Extract the [x, y] coordinate from the center of the cell holding the provided text.  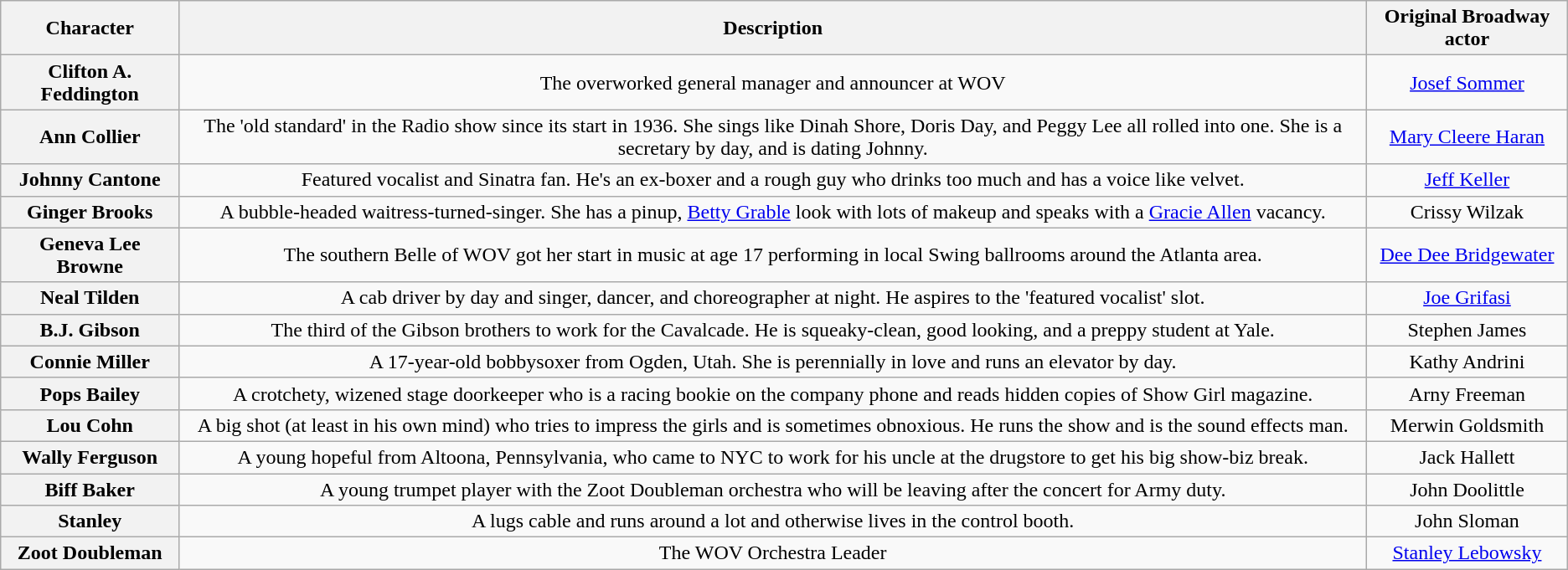
Geneva Lee Browne [90, 254]
Josef Sommer [1467, 82]
Arny Freeman [1467, 393]
Wally Ferguson [90, 457]
John Doolittle [1467, 490]
Ginger Brooks [90, 212]
Description [773, 28]
Neal Tilden [90, 298]
Johnny Cantone [90, 180]
Stanley Lebowsky [1467, 553]
Stanley [90, 521]
A 17-year-old bobbysoxer from Ogden, Utah. She is perennially in love and runs an elevator by day. [773, 362]
Joe Grifasi [1467, 298]
The third of the Gibson brothers to work for the Cavalcade. He is squeaky-clean, good looking, and a preppy student at Yale. [773, 330]
Featured vocalist and Sinatra fan. He's an ex-boxer and a rough guy who drinks too much and has a voice like velvet. [773, 180]
Merwin Goldsmith [1467, 425]
The WOV Orchestra Leader [773, 553]
Dee Dee Bridgewater [1467, 254]
The southern Belle of WOV got her start in music at age 17 performing in local Swing ballrooms around the Atlanta area. [773, 254]
A young trumpet player with the Zoot Doubleman orchestra who will be leaving after the concert for Army duty. [773, 490]
Kathy Andrini [1467, 362]
Original Broadway actor [1467, 28]
Stephen James [1467, 330]
Jack Hallett [1467, 457]
A lugs cable and runs around a lot and otherwise lives in the control booth. [773, 521]
Lou Cohn [90, 425]
A big shot (at least in his own mind) who tries to impress the girls and is sometimes obnoxious. He runs the show and is the sound effects man. [773, 425]
A bubble-headed waitress-turned-singer. She has a pinup, Betty Grable look with lots of makeup and speaks with a Gracie Allen vacancy. [773, 212]
A young hopeful from Altoona, Pennsylvania, who came to NYC to work for his uncle at the drugstore to get his big show-biz break. [773, 457]
The overworked general manager and announcer at WOV [773, 82]
B.J. Gibson [90, 330]
Pops Bailey [90, 393]
John Sloman [1467, 521]
Zoot Doubleman [90, 553]
Mary Cleere Haran [1467, 137]
Biff Baker [90, 490]
Crissy Wilzak [1467, 212]
Clifton A. Feddington [90, 82]
A cab driver by day and singer, dancer, and choreographer at night. He aspires to the 'featured vocalist' slot. [773, 298]
Jeff Keller [1467, 180]
Ann Collier [90, 137]
A crotchety, wizened stage doorkeeper who is a racing bookie on the company phone and reads hidden copies of Show Girl magazine. [773, 393]
Character [90, 28]
Connie Miller [90, 362]
